Pinpoint the cell where the given text exists, returning its [X, Y] midpoint coordinate. 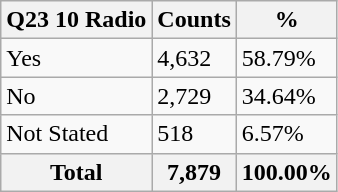
58.79% [286, 58]
% [286, 20]
No [76, 96]
Total [76, 172]
518 [194, 134]
Q23 10 Radio [76, 20]
4,632 [194, 58]
2,729 [194, 96]
Not Stated [76, 134]
6.57% [286, 134]
100.00% [286, 172]
34.64% [286, 96]
Yes [76, 58]
7,879 [194, 172]
Counts [194, 20]
